Return the (x, y) coordinate for the center point of the cell that contains the specified text.  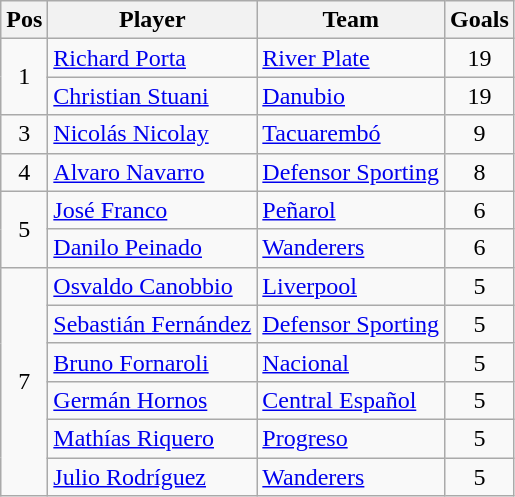
Pos (24, 20)
Osvaldo Canobbio (152, 286)
3 (24, 134)
Team (351, 20)
Bruno Fornaroli (152, 362)
Nicolás Nicolay (152, 134)
Peñarol (351, 210)
Alvaro Navarro (152, 172)
Christian Stuani (152, 96)
Sebastián Fernández (152, 324)
7 (24, 381)
Danubio (351, 96)
Central Español (351, 400)
Goals (480, 20)
River Plate (351, 58)
Danilo Peinado (152, 248)
1 (24, 77)
Nacional (351, 362)
Liverpool (351, 286)
Tacuarembó (351, 134)
Player (152, 20)
Mathías Riquero (152, 438)
José Franco (152, 210)
9 (480, 134)
Progreso (351, 438)
Germán Hornos (152, 400)
Richard Porta (152, 58)
8 (480, 172)
4 (24, 172)
Julio Rodríguez (152, 477)
